Identify which cell holds the provided text, then report its [X, Y] central coordinate. 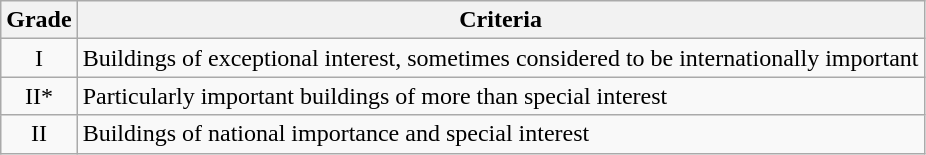
Grade [39, 20]
I [39, 58]
Criteria [500, 20]
Buildings of national importance and special interest [500, 134]
Buildings of exceptional interest, sometimes considered to be internationally important [500, 58]
II [39, 134]
II* [39, 96]
Particularly important buildings of more than special interest [500, 96]
